For the text-containing cell, return its midpoint in (X, Y) coordinate format. 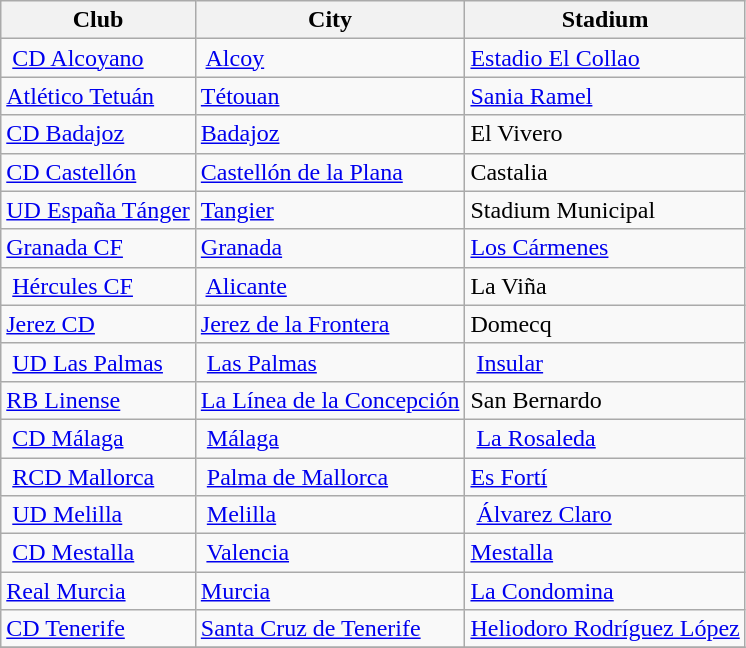
Castalia (605, 172)
Estadio El Collao (605, 58)
Stadium Municipal (605, 210)
Jerez de la Frontera (330, 324)
Las Palmas (330, 362)
Tangier (330, 210)
Mestalla (605, 553)
Valencia (330, 553)
Sania Ramel (605, 96)
CD Alcoyano (98, 58)
Domecq (605, 324)
Alcoy (330, 58)
Atlético Tetuán (98, 96)
La Línea de la Concepción (330, 400)
CD Badajoz (98, 134)
City (330, 20)
Tétouan (330, 96)
Granada (330, 248)
CD Castellón (98, 172)
UD Melilla (98, 515)
Jerez CD (98, 324)
Alicante (330, 286)
UD Las Palmas (98, 362)
CD Málaga (98, 438)
Heliodoro Rodríguez López (605, 629)
Club (98, 20)
Murcia (330, 591)
CD Tenerife (98, 629)
San Bernardo (605, 400)
Melilla (330, 515)
Real Murcia (98, 591)
Palma de Mallorca (330, 477)
El Vivero (605, 134)
Castellón de la Plana (330, 172)
CD Mestalla (98, 553)
Stadium (605, 20)
Badajoz (330, 134)
Málaga (330, 438)
La Condomina (605, 591)
Los Cármenes (605, 248)
Es Fortí (605, 477)
RCD Mallorca (98, 477)
UD España Tánger (98, 210)
Hércules CF (98, 286)
RB Linense (98, 400)
La Rosaleda (605, 438)
Insular (605, 362)
Álvarez Claro (605, 515)
La Viña (605, 286)
Santa Cruz de Tenerife (330, 629)
Granada CF (98, 248)
